From the cell containing the given text, extract its center point as [X, Y] coordinate. 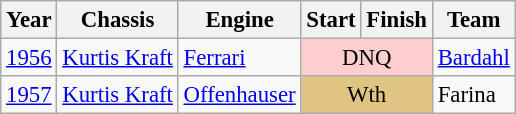
Chassis [118, 20]
Finish [396, 20]
Team [474, 20]
Start [331, 20]
Engine [240, 20]
Offenhauser [240, 95]
Year [29, 20]
DNQ [366, 58]
1956 [29, 58]
Ferrari [240, 58]
1957 [29, 95]
Bardahl [474, 58]
Wth [366, 95]
Farina [474, 95]
